Pinpoint the cell where the given text exists, returning its [x, y] midpoint coordinate. 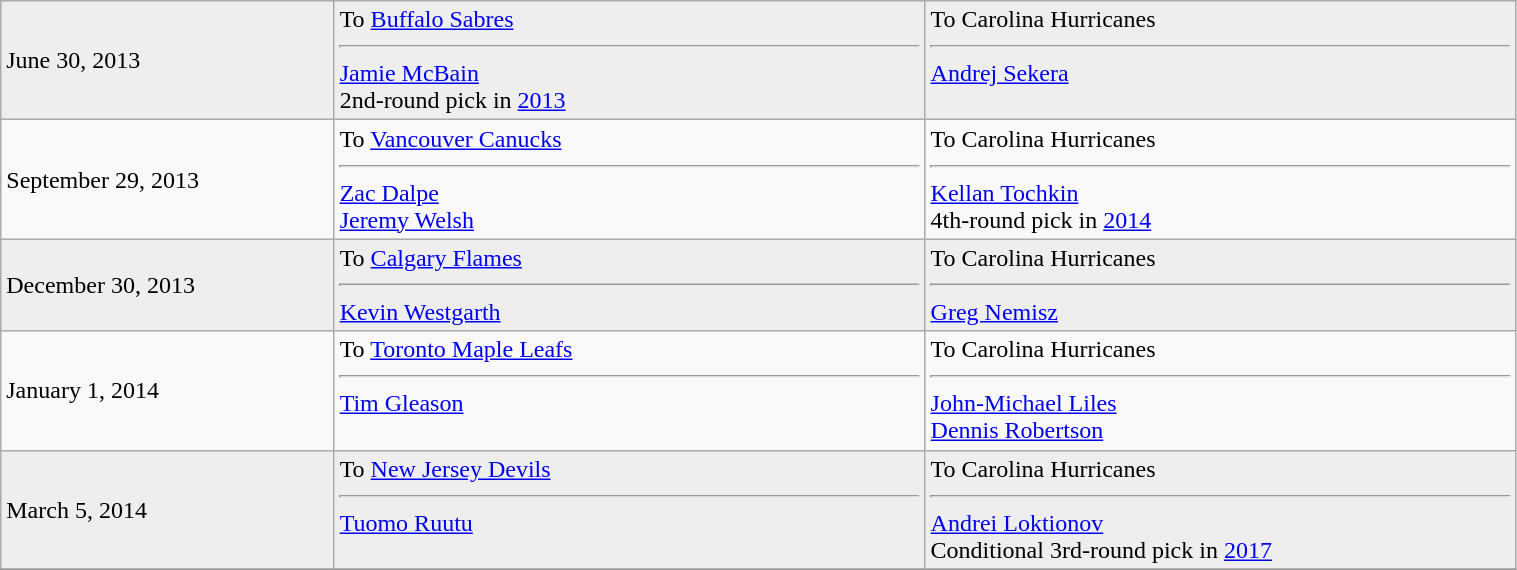
To Vancouver Canucks Zac DalpeJeremy Welsh [630, 180]
December 30, 2013 [168, 285]
January 1, 2014 [168, 390]
To Toronto Maple Leafs Tim Gleason [630, 390]
June 30, 2013 [168, 60]
September 29, 2013 [168, 180]
To Carolina Hurricanes Andrei LoktionovConditional 3rd-round pick in 2017 [1220, 510]
To Buffalo Sabres Jamie McBain2nd-round pick in 2013 [630, 60]
March 5, 2014 [168, 510]
To Carolina Hurricanes Kellan Tochkin4th-round pick in 2014 [1220, 180]
To Carolina Hurricanes Greg Nemisz [1220, 285]
To Calgary Flames Kevin Westgarth [630, 285]
To Carolina Hurricanes Andrej Sekera [1220, 60]
To Carolina Hurricanes John-Michael LilesDennis Robertson [1220, 390]
To New Jersey Devils Tuomo Ruutu [630, 510]
